Output the [x, y] coordinate of the center of the cell containing the given text.  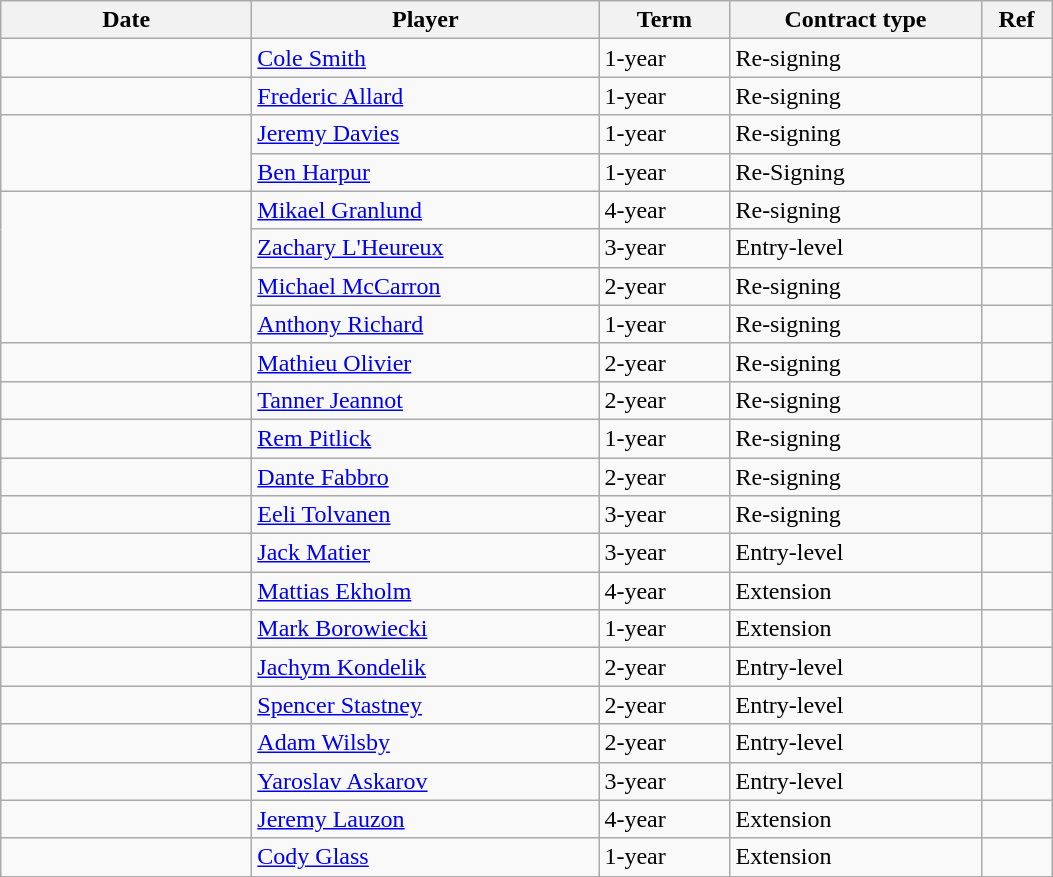
Re-Signing [856, 172]
Ben Harpur [426, 172]
Frederic Allard [426, 96]
Rem Pitlick [426, 438]
Tanner Jeannot [426, 400]
Yaroslav Askarov [426, 781]
Spencer Stastney [426, 705]
Mathieu Olivier [426, 362]
Cody Glass [426, 857]
Jack Matier [426, 553]
Date [126, 20]
Term [664, 20]
Mikael Granlund [426, 210]
Mark Borowiecki [426, 629]
Jeremy Davies [426, 134]
Player [426, 20]
Jachym Kondelik [426, 667]
Jeremy Lauzon [426, 819]
Eeli Tolvanen [426, 515]
Adam Wilsby [426, 743]
Ref [1016, 20]
Contract type [856, 20]
Zachary L'Heureux [426, 248]
Cole Smith [426, 58]
Michael McCarron [426, 286]
Dante Fabbro [426, 477]
Anthony Richard [426, 324]
Mattias Ekholm [426, 591]
